Scan for the cell matching the given text and deliver its (x, y) coordinate at center. 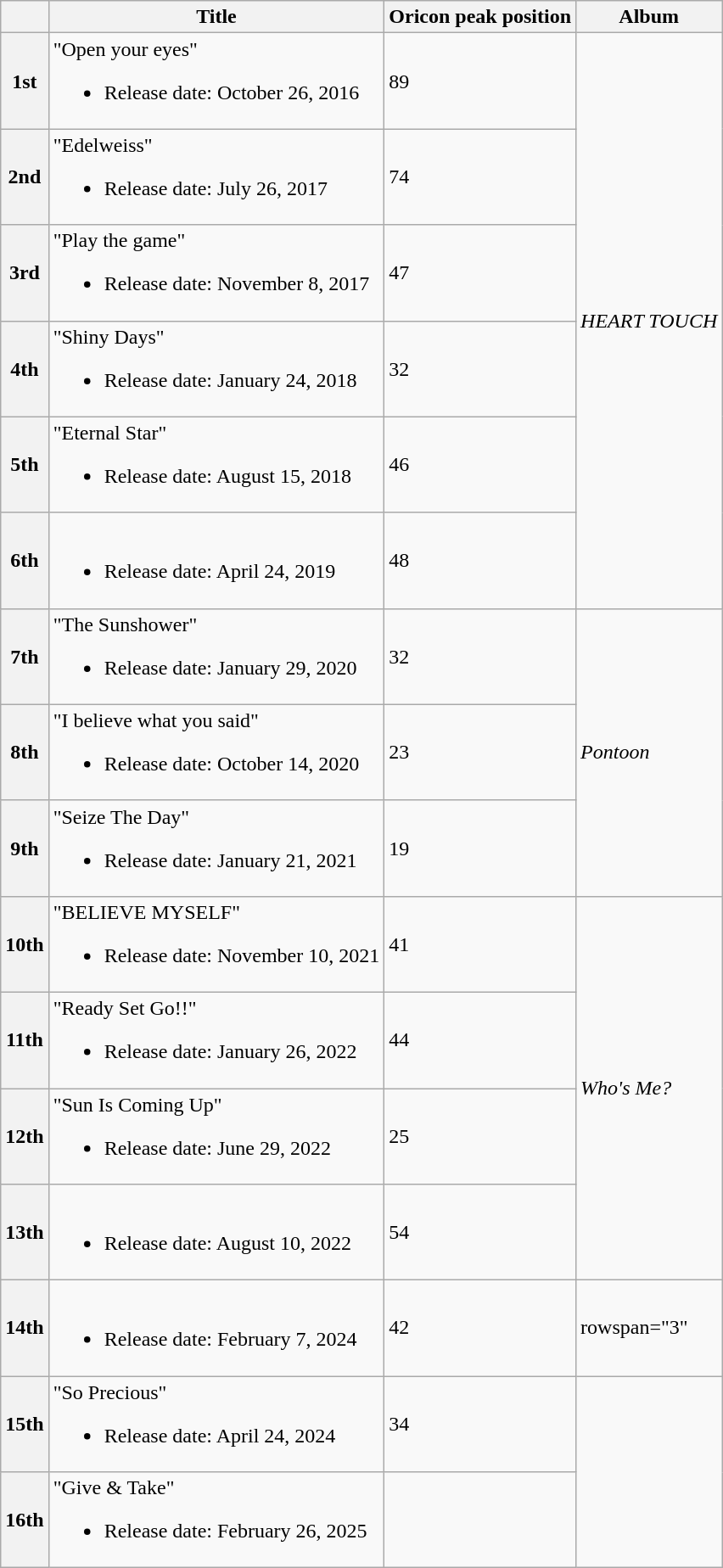
"Edelweiss"Release date: July 26, 2017 (216, 176)
6th (25, 560)
Who's Me? (649, 1088)
7th (25, 657)
Title (216, 17)
74 (480, 176)
44 (480, 1040)
54 (480, 1232)
"Shiny Days"Release date: January 24, 2018 (216, 368)
15th (25, 1424)
1st (25, 81)
48 (480, 560)
46 (480, 465)
"Eternal Star"Release date: August 15, 2018 (216, 465)
4th (25, 368)
"So Precious"Release date: April 24, 2024 (216, 1424)
16th (25, 1520)
10th (25, 944)
"Ready Set Go!!"Release date: January 26, 2022 (216, 1040)
rowspan="3" (649, 1329)
5th (25, 465)
Release date: April 24, 2019 (216, 560)
"BELIEVE MYSELF"Release date: November 10, 2021 (216, 944)
41 (480, 944)
25 (480, 1135)
Release date: August 10, 2022 (216, 1232)
"Play the game"Release date: November 8, 2017 (216, 273)
13th (25, 1232)
42 (480, 1329)
"Open your eyes"Release date: October 26, 2016 (216, 81)
2nd (25, 176)
Release date: February 7, 2024 (216, 1329)
Oricon peak position (480, 17)
8th (25, 752)
"I believe what you said"Release date: October 14, 2020 (216, 752)
"Give & Take"Release date: February 26, 2025 (216, 1520)
Album (649, 17)
89 (480, 81)
3rd (25, 273)
"Sun Is Coming Up"Release date: June 29, 2022 (216, 1135)
11th (25, 1040)
34 (480, 1424)
14th (25, 1329)
47 (480, 273)
"The Sunshower"Release date: January 29, 2020 (216, 657)
Pontoon (649, 752)
19 (480, 848)
"Seize The Day"Release date: January 21, 2021 (216, 848)
23 (480, 752)
HEART TOUCH (649, 321)
12th (25, 1135)
9th (25, 848)
